Return [x, y] of the center of cell containing provided text 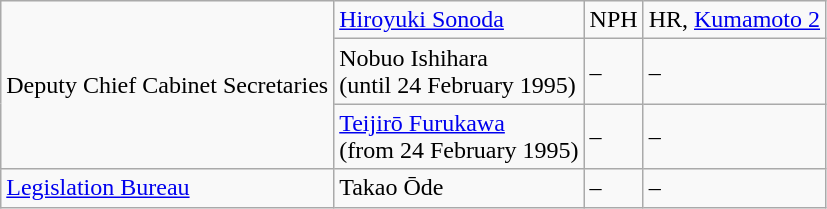
Deputy Chief Cabinet Secretaries [168, 85]
HR, Kumamoto 2 [734, 20]
Hiroyuki Sonoda [459, 20]
Takao Ōde [459, 188]
NPH [614, 20]
Teijirō Furukawa(from 24 February 1995) [459, 136]
Nobuo Ishihara(until 24 February 1995) [459, 72]
Legislation Bureau [168, 188]
